Return the [X, Y] coordinate for the center point of the cell that contains the specified text.  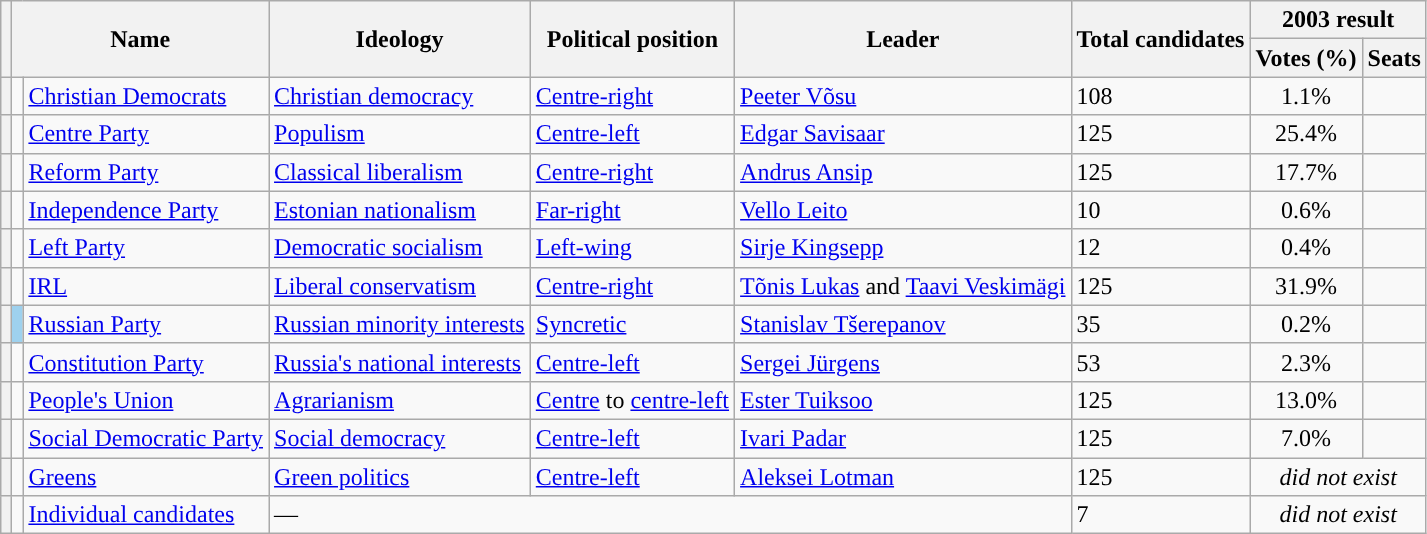
Agrarianism [400, 400]
Russian Party [146, 324]
0.6% [1306, 210]
Political position [632, 39]
35 [1160, 324]
1.1% [1306, 96]
2.3% [1306, 362]
Seats [1394, 58]
Leader [903, 39]
0.4% [1306, 248]
Russia's national interests [400, 362]
Stanislav Tšerepanov [903, 324]
12 [1160, 248]
Left-wing [632, 248]
Social Democratic Party [146, 438]
Ideology [400, 39]
Reform Party [146, 172]
25.4% [1306, 134]
Constitution Party [146, 362]
Social democracy [400, 438]
Name [140, 39]
— [670, 515]
Far-right [632, 210]
Christian Democrats [146, 96]
Votes (%) [1306, 58]
Vello Leito [903, 210]
Russian minority interests [400, 324]
Syncretic [632, 324]
0.2% [1306, 324]
10 [1160, 210]
2003 result [1338, 20]
Individual candidates [146, 515]
Aleksei Lotman [903, 477]
108 [1160, 96]
Sergei Jürgens [903, 362]
53 [1160, 362]
Classical liberalism [400, 172]
Centre Party [146, 134]
Edgar Savisaar [903, 134]
31.9% [1306, 286]
Estonian nationalism [400, 210]
7 [1160, 515]
7.0% [1306, 438]
Green politics [400, 477]
IRL [146, 286]
Peeter Võsu [903, 96]
Andrus Ansip [903, 172]
Centre to centre-left [632, 400]
Christian democracy [400, 96]
Tõnis Lukas and Taavi Veskimägi [903, 286]
13.0% [1306, 400]
Total candidates [1160, 39]
Ivari Padar [903, 438]
Left Party [146, 248]
17.7% [1306, 172]
Democratic socialism [400, 248]
Liberal conservatism [400, 286]
Populism [400, 134]
Greens [146, 477]
People's Union [146, 400]
Sirje Kingsepp [903, 248]
Ester Tuiksoo [903, 400]
Independence Party [146, 210]
